Detect which cell encompasses the target text, then output its [x, y] center coordinate. 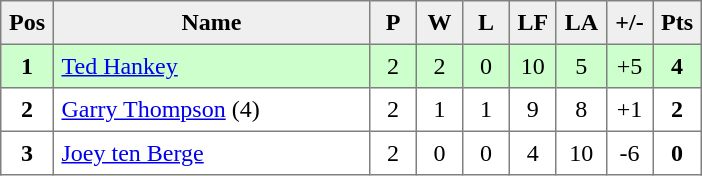
P [393, 23]
+5 [629, 66]
+/- [629, 23]
Pos [27, 23]
Pts [677, 23]
L [486, 23]
-6 [629, 153]
LF [532, 23]
5 [581, 66]
LA [581, 23]
8 [581, 110]
3 [27, 153]
Garry Thompson (4) [211, 110]
Name [211, 23]
W [439, 23]
Ted Hankey [211, 66]
+1 [629, 110]
9 [532, 110]
Joey ten Berge [211, 153]
